Capture the cell that displays the provided text and extract its [X, Y] central coordinate. 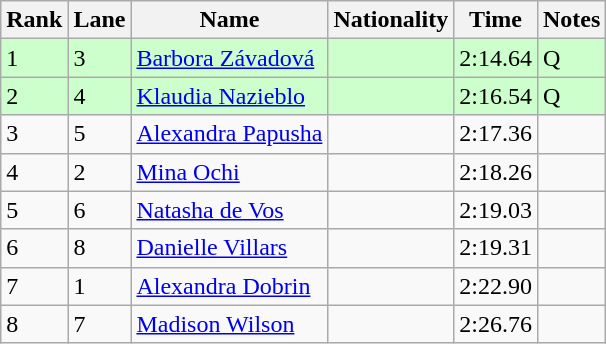
Barbora Závadová [230, 58]
Time [496, 20]
Danielle Villars [230, 248]
Mina Ochi [230, 172]
Notes [571, 20]
Madison Wilson [230, 324]
2:17.36 [496, 134]
2:19.03 [496, 210]
2:19.31 [496, 248]
Alexandra Dobrin [230, 286]
2:26.76 [496, 324]
2:22.90 [496, 286]
Lane [100, 20]
2:14.64 [496, 58]
Alexandra Papusha [230, 134]
Name [230, 20]
Natasha de Vos [230, 210]
Klaudia Nazieblo [230, 96]
Rank [34, 20]
2:18.26 [496, 172]
Nationality [391, 20]
2:16.54 [496, 96]
